For the text-containing cell, return its midpoint in (x, y) coordinate format. 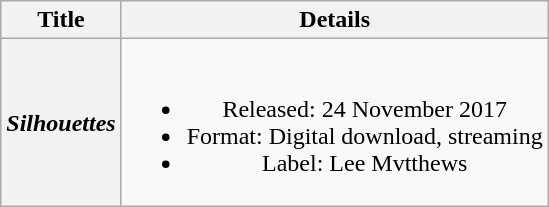
Silhouettes (61, 122)
Details (334, 20)
Title (61, 20)
Released: 24 November 2017Format: Digital download, streamingLabel: Lee Mvtthews (334, 122)
